Determine the (X, Y) coordinate at the center of the cell enclosing the given text.  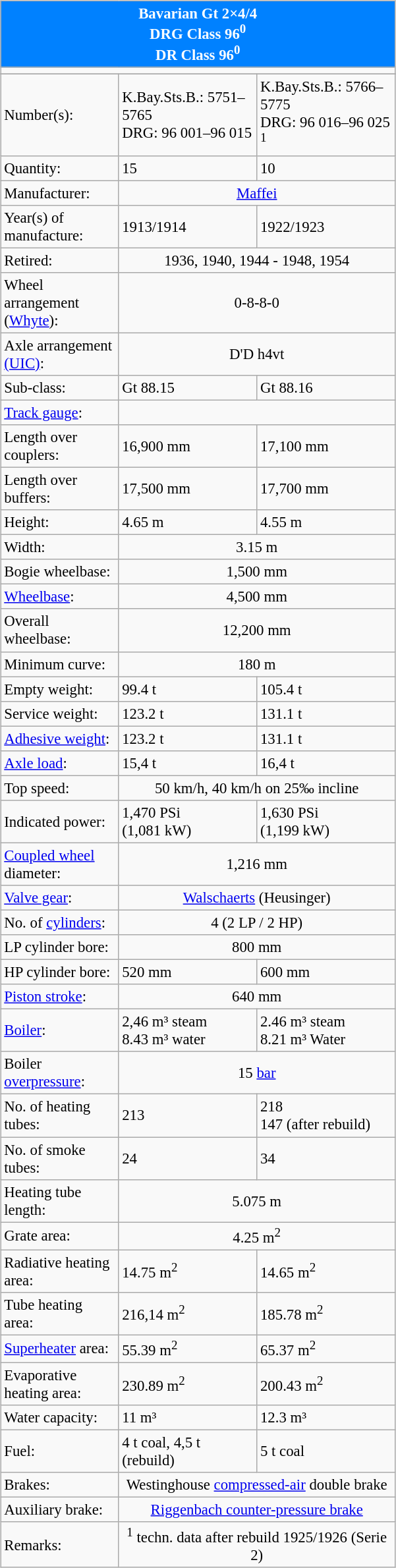
Boiler: (59, 1030)
No. of heating tubes: (59, 1116)
Wheel arrangement (Whyte): (59, 302)
Gt 88.15 (188, 388)
17,100 mm (326, 447)
5.075 m (257, 1200)
15 bar (257, 1073)
Evaporative heating area: (59, 1384)
4.25 m2 (257, 1236)
16,4 t (326, 763)
Quantity: (59, 168)
2.46 m³ steam8.21 m³ Water (326, 1030)
Wheelbase: (59, 597)
Empty weight: (59, 689)
Maffei (257, 193)
3.15 m (257, 547)
1 techn. data after rebuild 1925/1926 (Serie 2) (257, 1544)
520 mm (188, 972)
213 (188, 1116)
105.4 t (326, 689)
Year(s) of manufacture: (59, 227)
Water capacity: (59, 1418)
11 m³ (188, 1418)
34 (326, 1158)
K.Bay.Sts.B.: 5766–5775DRG: 96 016–96 025 1 (326, 115)
Bavarian Gt 2×4/4DRG Class 960DR Class 960 (198, 34)
1,216 mm (257, 864)
1936, 1940, 1944 - 1948, 1954 (257, 260)
LP cylinder bore: (59, 947)
Length over couplers: (59, 447)
230.89 m2 (188, 1384)
Westinghouse compressed-air double brake (257, 1485)
Radiative heating area: (59, 1272)
218147 (after rebuild) (326, 1116)
216,14 m2 (188, 1314)
No. of smoke tubes: (59, 1158)
15,4 t (188, 763)
Auxiliary brake: (59, 1510)
Valve gear: (59, 898)
14.75 m2 (188, 1272)
HP cylinder bore: (59, 972)
55.39 m2 (188, 1349)
Number(s): (59, 115)
1,500 mm (257, 572)
K.Bay.Sts.B.: 5751–5765DRG: 96 001–96 015 (188, 115)
Track gauge: (59, 412)
99.4 t (188, 689)
Minimum curve: (59, 664)
Gt 88.16 (326, 388)
12.3 m³ (326, 1418)
Tube heating area: (59, 1314)
10 (326, 168)
Coupled wheel diameter: (59, 864)
17,500 mm (188, 489)
2,46 m³ steam8.43 m³ water (188, 1030)
4 t coal, 4,5 t (rebuild) (188, 1451)
1922/1923 (326, 227)
50 km/h, 40 km/h on 25‰ incline (257, 788)
24 (188, 1158)
65.37 m2 (326, 1349)
Width: (59, 547)
4.55 m (326, 522)
4.65 m (188, 522)
640 mm (257, 997)
180 m (257, 664)
Fuel: (59, 1451)
Remarks: (59, 1544)
Adhesive weight: (59, 739)
Bogie wheelbase: (59, 572)
Brakes: (59, 1485)
Length over buffers: (59, 489)
No. of cylinders: (59, 922)
Service weight: (59, 714)
200.43 m2 (326, 1384)
4,500 mm (257, 597)
Overall wheelbase: (59, 630)
Axle arrangement (UIC): (59, 354)
1913/1914 (188, 227)
Axle load: (59, 763)
Riggenbach counter-pressure brake (257, 1510)
5 t coal (326, 1451)
1,470 PSi(1,081 kW) (188, 822)
0-8-8-0 (257, 302)
Retired: (59, 260)
Heating tube length: (59, 1200)
Walschaerts (Heusinger) (257, 898)
Height: (59, 522)
Indicated power: (59, 822)
16,900 mm (188, 447)
Piston stroke: (59, 997)
Superheater area: (59, 1349)
15 (188, 168)
D'D h4vt (257, 354)
800 mm (257, 947)
4 (2 LP / 2 HP) (257, 922)
17,700 mm (326, 489)
14.65 m2 (326, 1272)
Manufacturer: (59, 193)
Sub-class: (59, 388)
Top speed: (59, 788)
Boiler overpressure: (59, 1073)
12,200 mm (257, 630)
1,630 PSi(1,199 kW) (326, 822)
Grate area: (59, 1236)
600 mm (326, 972)
185.78 m2 (326, 1314)
